For the text-containing cell, return its midpoint in (x, y) coordinate format. 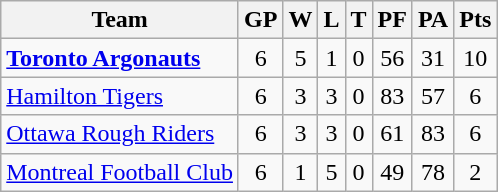
Pts (476, 20)
49 (392, 172)
61 (392, 134)
Team (120, 20)
56 (392, 58)
GP (260, 20)
2 (476, 172)
31 (432, 58)
Toronto Argonauts (120, 58)
Hamilton Tigers (120, 96)
Ottawa Rough Riders (120, 134)
10 (476, 58)
L (332, 20)
PA (432, 20)
57 (432, 96)
PF (392, 20)
78 (432, 172)
W (300, 20)
T (358, 20)
Montreal Football Club (120, 172)
